Provide the [x, y] coordinate of the cell's center where the given text is located.  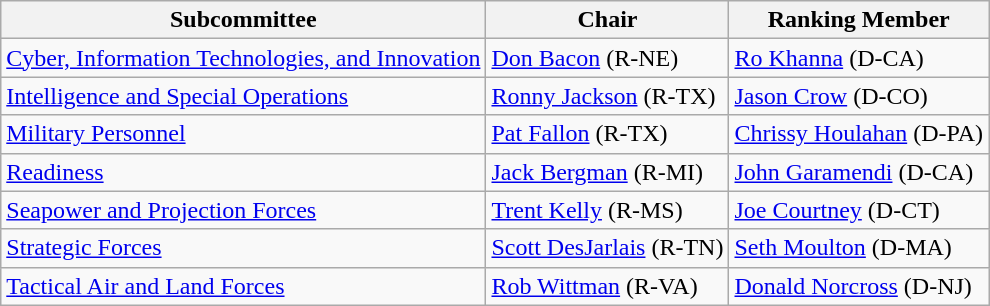
Joe Courtney (D-CT) [859, 210]
Pat Fallon (R-TX) [608, 134]
Seapower and Projection Forces [244, 210]
Chrissy Houlahan (D-PA) [859, 134]
Rob Wittman (R-VA) [608, 286]
Ro Khanna (D-CA) [859, 58]
Readiness [244, 172]
John Garamendi (D-CA) [859, 172]
Military Personnel [244, 134]
Jack Bergman (R-MI) [608, 172]
Tactical Air and Land Forces [244, 286]
Strategic Forces [244, 248]
Chair [608, 20]
Ronny Jackson (R-TX) [608, 96]
Intelligence and Special Operations [244, 96]
Ranking Member [859, 20]
Trent Kelly (R-MS) [608, 210]
Scott DesJarlais (R-TN) [608, 248]
Jason Crow (D-CO) [859, 96]
Subcommittee [244, 20]
Cyber, Information Technologies, and Innovation [244, 58]
Seth Moulton (D-MA) [859, 248]
Don Bacon (R-NE) [608, 58]
Donald Norcross (D-NJ) [859, 286]
